Detect which cell encompasses the target text, then output its [X, Y] center coordinate. 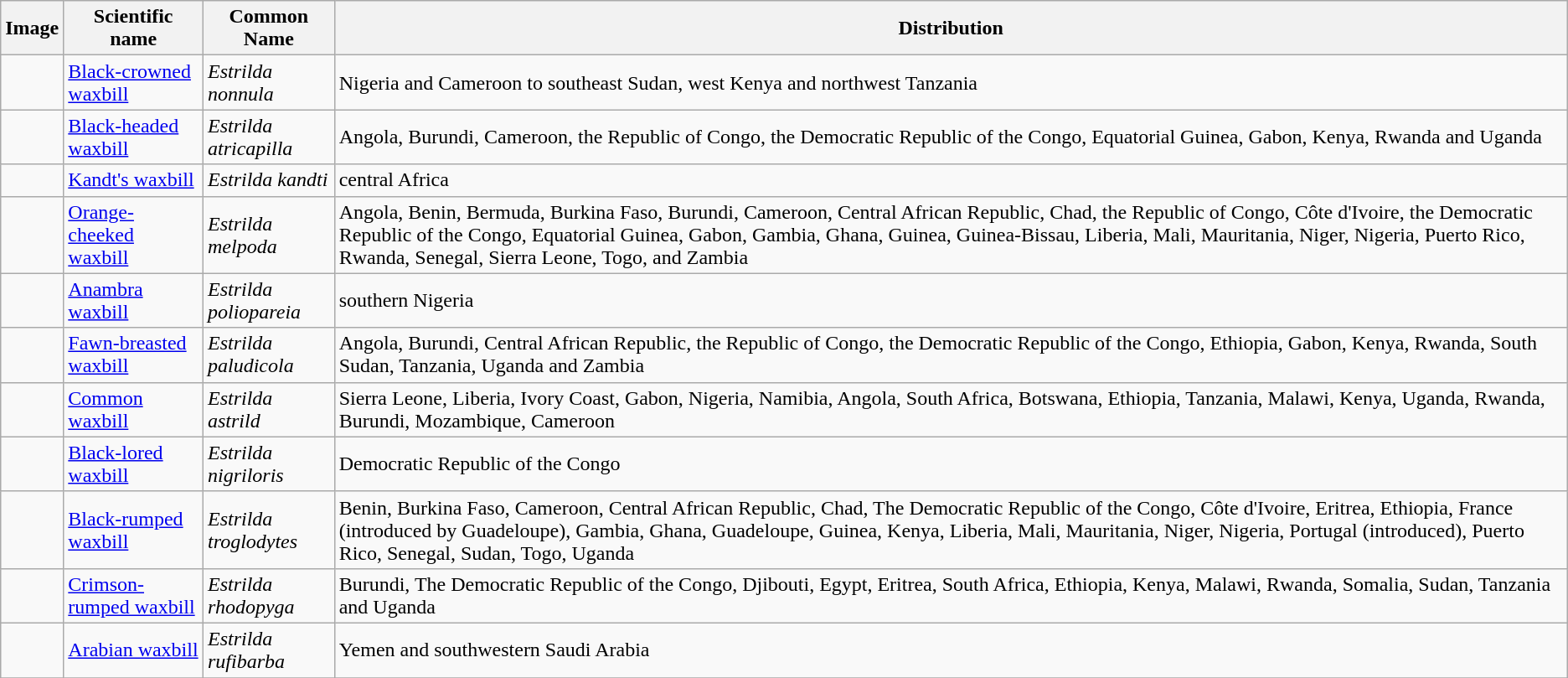
Scientific name [134, 28]
Crimson-rumped waxbill [134, 595]
Estrilda atricapilla [268, 137]
Angola, Burundi, Cameroon, the Republic of Congo, the Democratic Republic of the Congo, Equatorial Guinea, Gabon, Kenya, Rwanda and Uganda [951, 137]
Black-lored waxbill [134, 464]
Distribution [951, 28]
Estrilda paludicola [268, 355]
Estrilda nonnula [268, 82]
Image [32, 28]
Common Name [268, 28]
Democratic Republic of the Congo [951, 464]
Estrilda nigriloris [268, 464]
southern Nigeria [951, 300]
Estrilda rufibarba [268, 650]
Estrilda melpoda [268, 235]
Anambra waxbill [134, 300]
Estrilda astrild [268, 409]
Estrilda poliopareia [268, 300]
Kandt's waxbill [134, 180]
Estrilda rhodopyga [268, 595]
Yemen and southwestern Saudi Arabia [951, 650]
Orange-cheeked waxbill [134, 235]
Black-rumped waxbill [134, 530]
Fawn-breasted waxbill [134, 355]
Common waxbill [134, 409]
Arabian waxbill [134, 650]
Nigeria and Cameroon to southeast Sudan, west Kenya and northwest Tanzania [951, 82]
central Africa [951, 180]
Black-crowned waxbill [134, 82]
Estrilda troglodytes [268, 530]
Estrilda kandti [268, 180]
Black-headed waxbill [134, 137]
